Find where the given text appears and provide that cell's center as [x, y] coordinate. 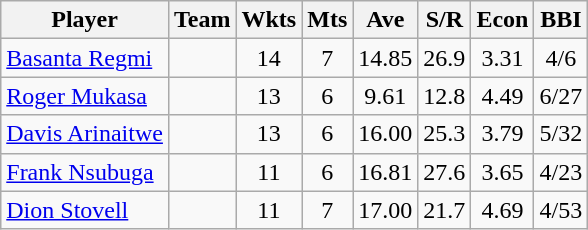
Mts [328, 20]
3.79 [502, 134]
12.8 [444, 96]
21.7 [444, 210]
4/6 [561, 58]
Econ [502, 20]
5/32 [561, 134]
4/53 [561, 210]
Davis Arinaitwe [85, 134]
Wkts [269, 20]
6/27 [561, 96]
S/R [444, 20]
3.31 [502, 58]
Dion Stovell [85, 210]
4/23 [561, 172]
26.9 [444, 58]
27.6 [444, 172]
4.49 [502, 96]
16.81 [386, 172]
14 [269, 58]
Roger Mukasa [85, 96]
16.00 [386, 134]
3.65 [502, 172]
Basanta Regmi [85, 58]
Frank Nsubuga [85, 172]
Team [202, 20]
14.85 [386, 58]
BBI [561, 20]
25.3 [444, 134]
4.69 [502, 210]
9.61 [386, 96]
Player [85, 20]
17.00 [386, 210]
Ave [386, 20]
